Capture the cell that displays the provided text and extract its (X, Y) central coordinate. 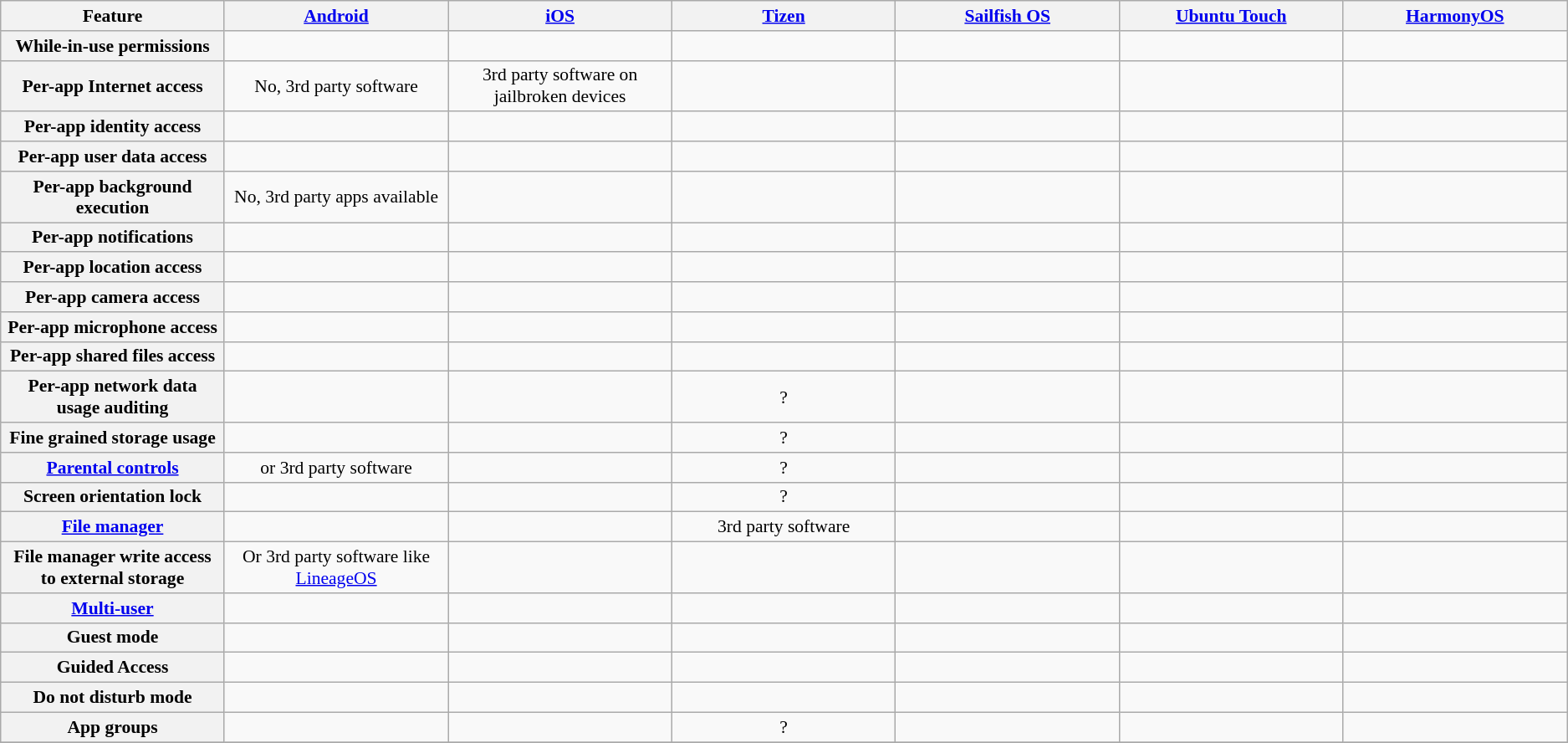
While-in-use permissions (113, 46)
Do not disturb mode (113, 698)
Parental controls (113, 468)
No, 3rd party software (336, 85)
Per-app Internet access (113, 85)
Screen orientation lock (113, 497)
App groups (113, 727)
File manager write access to external storage (113, 567)
or 3rd party software (336, 468)
Per-app location access (113, 268)
Per-app identity access (113, 127)
Per-app user data access (113, 156)
Per-app microphone access (113, 327)
Per-app shared files access (113, 356)
Ubuntu Touch (1231, 16)
Guest mode (113, 638)
File manager (113, 527)
Per-app background execution (113, 197)
Tizen (784, 16)
HarmonyOS (1455, 16)
Sailfish OS (1008, 16)
Guided Access (113, 668)
Per-app notifications (113, 238)
Feature (113, 16)
Per-app network data usage auditing (113, 397)
Fine grained storage usage (113, 438)
Multi-user (113, 608)
3rd party software (784, 527)
Android (336, 16)
No, 3rd party apps available (336, 197)
Per-app camera access (113, 297)
Or 3rd party software like LineageOS (336, 567)
iOS (560, 16)
3rd party software on jailbroken devices (560, 85)
